Extract the (X, Y) coordinate from the center of the cell holding the provided text.  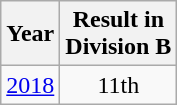
11th (118, 85)
2018 (30, 85)
Result inDivision B (118, 34)
Year (30, 34)
